Search for the cell housing the specified text and yield its (x, y) center coordinate. 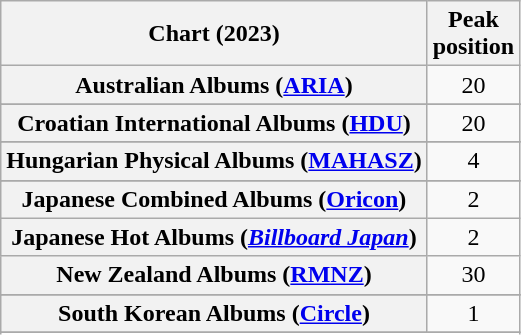
New Zealand Albums (RMNZ) (214, 275)
Chart (2023) (214, 34)
Croatian International Albums (HDU) (214, 123)
South Korean Albums (Circle) (214, 313)
Peakposition (473, 34)
30 (473, 275)
Japanese Hot Albums (Billboard Japan) (214, 237)
Australian Albums (ARIA) (214, 85)
4 (473, 161)
Hungarian Physical Albums (MAHASZ) (214, 161)
1 (473, 313)
Japanese Combined Albums (Oricon) (214, 199)
